Find where the given text appears and provide that cell's center as [X, Y] coordinate. 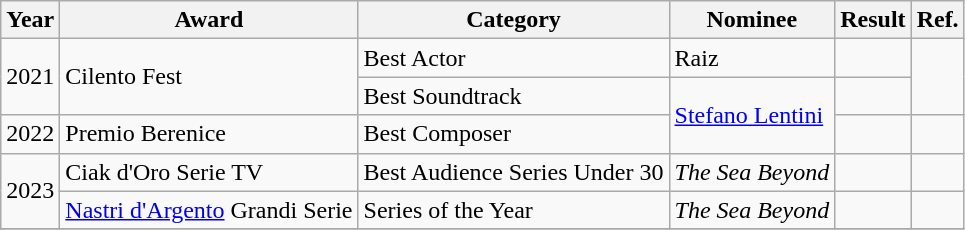
2022 [30, 134]
Premio Berenice [209, 134]
Best Audience Series Under 30 [514, 172]
Result [873, 20]
Series of the Year [514, 210]
Nastri d'Argento Grandi Serie [209, 210]
Stefano Lentini [752, 115]
Best Composer [514, 134]
Ref. [938, 20]
Ciak d'Oro Serie TV [209, 172]
2023 [30, 191]
Year [30, 20]
Best Soundtrack [514, 96]
Award [209, 20]
Category [514, 20]
Cilento Fest [209, 77]
Nominee [752, 20]
2021 [30, 77]
Raiz [752, 58]
Best Actor [514, 58]
